Provide the (X, Y) coordinate of the cell's center where the given text is located.  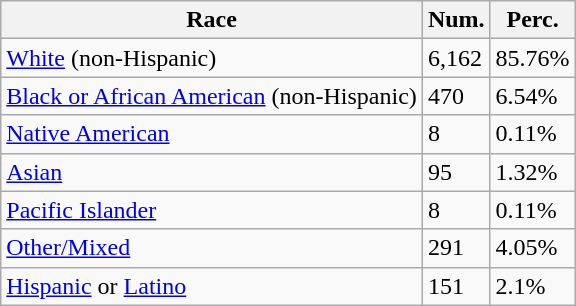
6,162 (456, 58)
95 (456, 172)
1.32% (532, 172)
291 (456, 248)
White (non-Hispanic) (212, 58)
Black or African American (non-Hispanic) (212, 96)
Pacific Islander (212, 210)
6.54% (532, 96)
470 (456, 96)
Other/Mixed (212, 248)
151 (456, 286)
Num. (456, 20)
2.1% (532, 286)
4.05% (532, 248)
85.76% (532, 58)
Race (212, 20)
Native American (212, 134)
Hispanic or Latino (212, 286)
Perc. (532, 20)
Asian (212, 172)
